Scan for the cell matching the given text and deliver its [X, Y] coordinate at center. 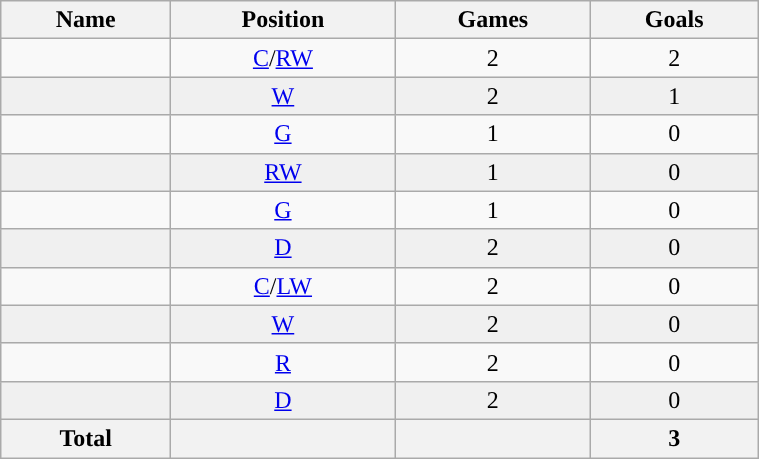
3 [674, 438]
Goals [674, 20]
C/RW [283, 58]
RW [283, 172]
Games [493, 20]
C/LW [283, 286]
R [283, 362]
Name [86, 20]
Total [86, 438]
Position [283, 20]
